Pinpoint the cell where the given text exists, returning its [x, y] midpoint coordinate. 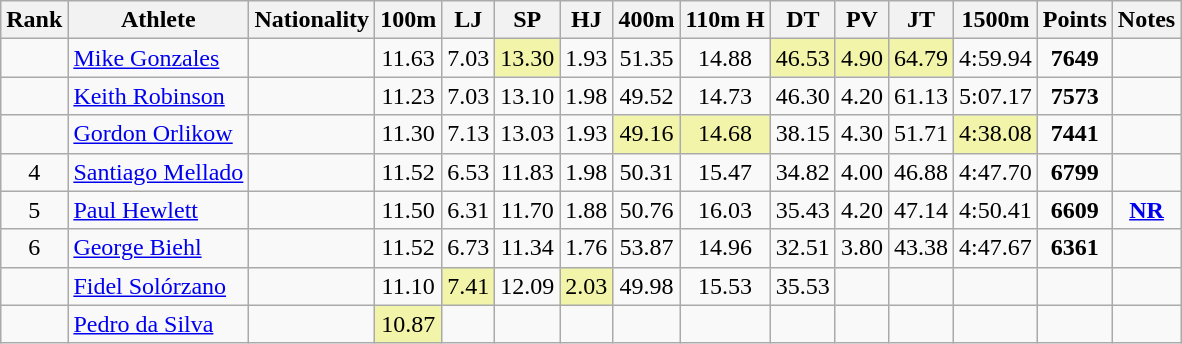
2.03 [586, 286]
Nationality [312, 20]
11.10 [408, 286]
11.83 [528, 172]
110m H [725, 20]
George Biehl [158, 248]
1500m [996, 20]
14.88 [725, 58]
14.73 [725, 96]
4:38.08 [996, 134]
50.76 [646, 210]
100m [408, 20]
5 [34, 210]
46.30 [802, 96]
12.09 [528, 286]
50.31 [646, 172]
SP [528, 20]
6 [34, 248]
35.53 [802, 286]
6.73 [468, 248]
14.68 [725, 134]
34.82 [802, 172]
1.76 [586, 248]
64.79 [920, 58]
1.88 [586, 210]
7573 [1074, 96]
11.30 [408, 134]
Gordon Orlikow [158, 134]
Fidel Solórzano [158, 286]
7.41 [468, 286]
46.88 [920, 172]
13.03 [528, 134]
16.03 [725, 210]
11.63 [408, 58]
15.53 [725, 286]
5:07.17 [996, 96]
4:47.70 [996, 172]
35.43 [802, 210]
4:50.41 [996, 210]
11.34 [528, 248]
NR [1146, 210]
46.53 [802, 58]
PV [862, 20]
4.30 [862, 134]
6361 [1074, 248]
15.47 [725, 172]
49.98 [646, 286]
Rank [34, 20]
13.10 [528, 96]
4:47.67 [996, 248]
4 [34, 172]
HJ [586, 20]
DT [802, 20]
13.30 [528, 58]
6799 [1074, 172]
51.35 [646, 58]
JT [920, 20]
Paul Hewlett [158, 210]
Notes [1146, 20]
51.71 [920, 134]
Pedro da Silva [158, 324]
Santiago Mellado [158, 172]
4.00 [862, 172]
53.87 [646, 248]
11.70 [528, 210]
11.50 [408, 210]
61.13 [920, 96]
7.13 [468, 134]
4.90 [862, 58]
6.53 [468, 172]
Athlete [158, 20]
11.23 [408, 96]
49.52 [646, 96]
4:59.94 [996, 58]
32.51 [802, 248]
14.96 [725, 248]
Points [1074, 20]
400m [646, 20]
49.16 [646, 134]
47.14 [920, 210]
43.38 [920, 248]
6.31 [468, 210]
6609 [1074, 210]
LJ [468, 20]
10.87 [408, 324]
3.80 [862, 248]
7441 [1074, 134]
7649 [1074, 58]
Mike Gonzales [158, 58]
Keith Robinson [158, 96]
38.15 [802, 134]
